Pinpoint the cell where the given text exists, returning its [X, Y] midpoint coordinate. 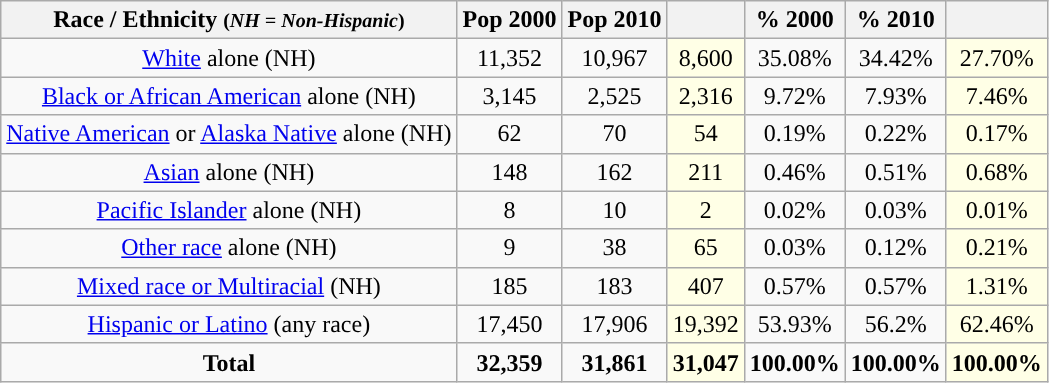
9 [510, 248]
1.31% [996, 286]
White alone (NH) [229, 58]
17,906 [614, 324]
Hispanic or Latino (any race) [229, 324]
31,047 [706, 362]
Black or African American alone (NH) [229, 96]
0.12% [896, 248]
34.42% [896, 58]
7.46% [996, 96]
2 [706, 210]
162 [614, 172]
Race / Ethnicity (NH = Non-Hispanic) [229, 20]
Other race alone (NH) [229, 248]
Pop 2000 [510, 20]
10,967 [614, 58]
62.46% [996, 324]
2,316 [706, 96]
31,861 [614, 362]
407 [706, 286]
35.08% [794, 58]
Total [229, 362]
183 [614, 286]
0.51% [896, 172]
Mixed race or Multiracial (NH) [229, 286]
27.70% [996, 58]
10 [614, 210]
Native American or Alaska Native alone (NH) [229, 134]
0.02% [794, 210]
38 [614, 248]
9.72% [794, 96]
0.68% [996, 172]
3,145 [510, 96]
% 2010 [896, 20]
19,392 [706, 324]
Pop 2010 [614, 20]
0.21% [996, 248]
% 2000 [794, 20]
17,450 [510, 324]
7.93% [896, 96]
11,352 [510, 58]
0.01% [996, 210]
53.93% [794, 324]
0.17% [996, 134]
8,600 [706, 58]
62 [510, 134]
185 [510, 286]
56.2% [896, 324]
8 [510, 210]
32,359 [510, 362]
0.46% [794, 172]
Pacific Islander alone (NH) [229, 210]
148 [510, 172]
0.19% [794, 134]
Asian alone (NH) [229, 172]
0.22% [896, 134]
65 [706, 248]
70 [614, 134]
54 [706, 134]
2,525 [614, 96]
211 [706, 172]
